Extract the [X, Y] coordinate from the center of the cell holding the provided text.  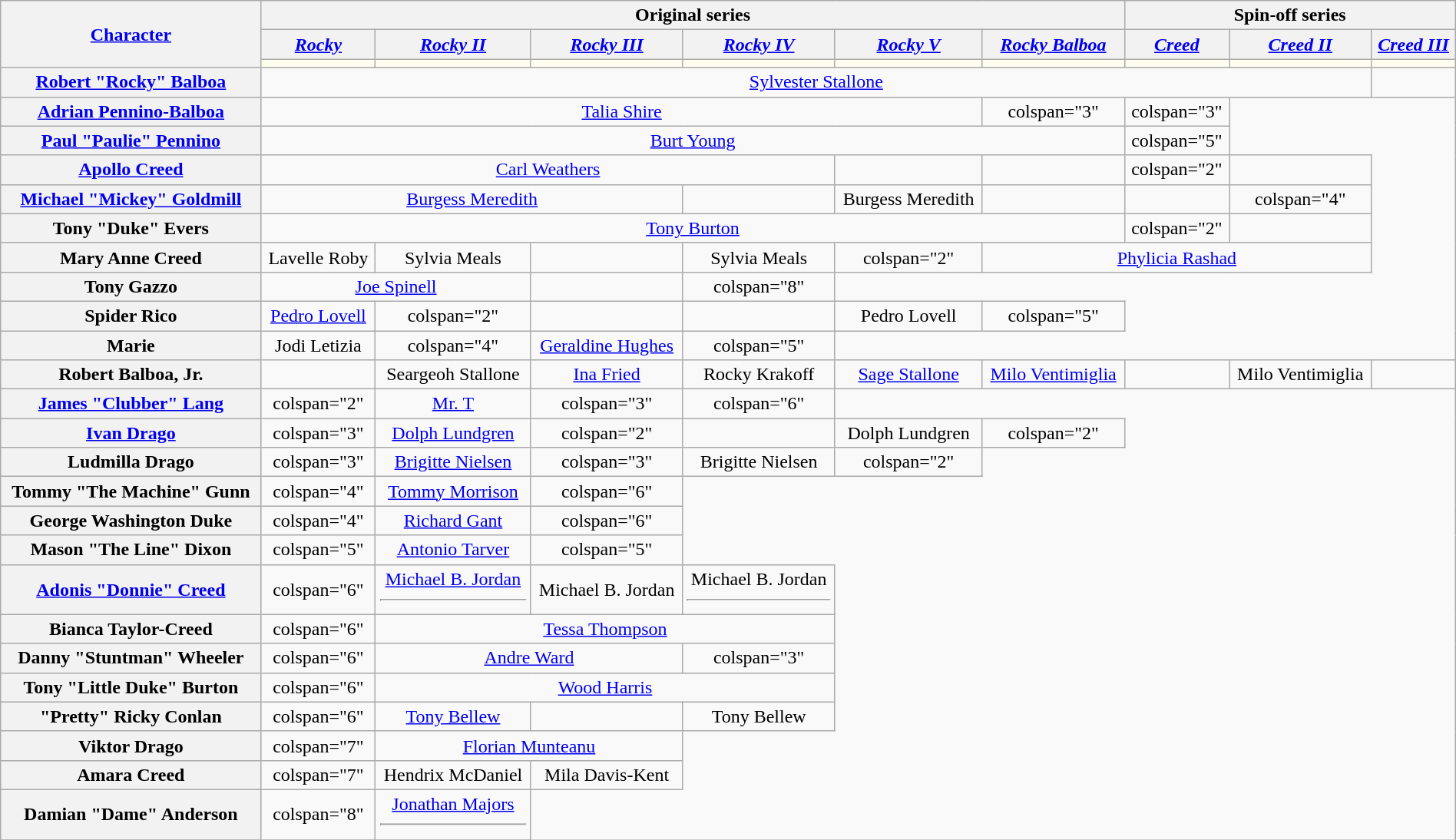
Tessa Thompson [605, 629]
Rocky IV [759, 45]
Danny "Stuntman" Wheeler [131, 658]
Tommy "The Machine" Gunn [131, 491]
Jodi Letizia [318, 345]
Apollo Creed [131, 170]
Rocky III [607, 45]
Rocky [318, 45]
Carl Weathers [548, 170]
Spider Rico [131, 316]
Robert Balboa, Jr. [131, 375]
Marie [131, 345]
Mason "The Line" Dixon [131, 550]
Creed [1176, 45]
Richard Gant [453, 521]
George Washington Duke [131, 521]
Original series [693, 15]
Mila Davis-Kent [607, 775]
Amara Creed [131, 775]
James "Clubber" Lang [131, 404]
Adonis "Donnie" Creed [131, 590]
Creed II [1301, 45]
Burt Young [693, 141]
Tony Burton [693, 228]
Character [131, 34]
Lavelle Roby [318, 257]
Rocky II [453, 45]
Damian "Dame" Anderson [131, 814]
Wood Harris [605, 687]
Antonio Tarver [453, 550]
Tony "Little Duke" Burton [131, 687]
Robert "Rocky" Balboa [131, 82]
Ina Fried [607, 375]
Spin-off series [1290, 15]
Geraldine Hughes [607, 345]
Viktor Drago [131, 746]
Rocky Balboa [1054, 45]
Rocky Krakoff [759, 375]
Sage Stallone [908, 375]
Paul "Paulie" Pennino [131, 141]
Tony "Duke" Evers [131, 228]
Jonathan Majors [453, 814]
Mr. T [453, 404]
Creed III [1414, 45]
"Pretty" Ricky Conlan [131, 716]
Ludmilla Drago [131, 462]
Talia Shire [622, 111]
Ivan Drago [131, 433]
Joe Spinell [396, 286]
Seargeoh Stallone [453, 375]
Florian Munteanu [529, 746]
Tommy Morrison [453, 491]
Rocky V [908, 45]
Andre Ward [529, 658]
Hendrix McDaniel [453, 775]
Bianca Taylor-Creed [131, 629]
Sylvester Stallone [816, 82]
Michael "Mickey" Goldmill [131, 199]
Adrian Pennino-Balboa [131, 111]
Tony Gazzo [131, 286]
Mary Anne Creed [131, 257]
Phylicia Rashad [1176, 257]
